Provide the [x, y] coordinate of the cell's center where the given text is located.  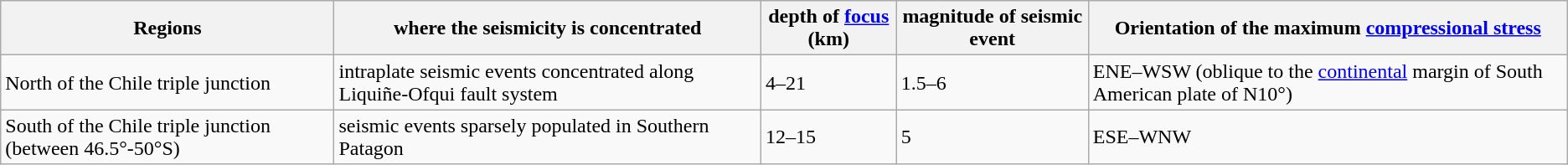
Orientation of the maximum compressional stress [1328, 28]
magnitude of seismic event [992, 28]
4–21 [828, 82]
12–15 [828, 137]
ENE–WSW (oblique to the continental margin of South American plate of N10°) [1328, 82]
South of the Chile triple junction (between 46.5°-50°S) [168, 137]
where the seismicity is concentrated [548, 28]
seismic events sparsely populated in Southern Patagon [548, 137]
North of the Chile triple junction [168, 82]
ESE–WNW [1328, 137]
1.5–6 [992, 82]
depth of focus (km) [828, 28]
Regions [168, 28]
intraplate seismic events concentrated along Liquiñe-Ofqui fault system [548, 82]
5 [992, 137]
